Output the [x, y] coordinate of the center of the cell containing the given text.  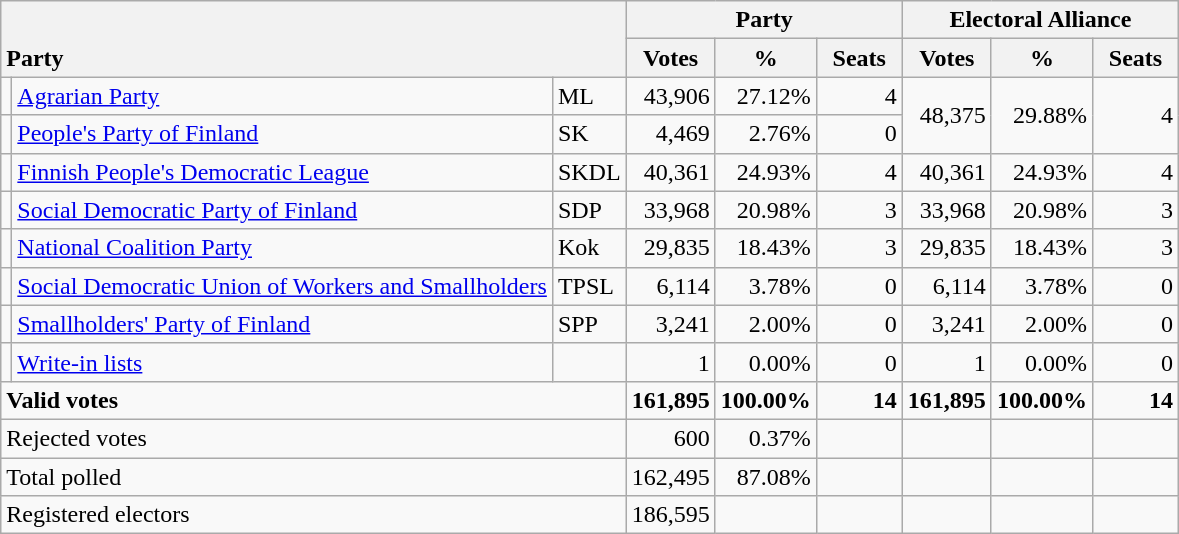
Electoral Alliance [1040, 20]
People's Party of Finland [282, 134]
0.37% [766, 438]
TPSL [589, 286]
Social Democratic Party of Finland [282, 210]
27.12% [766, 96]
162,495 [670, 477]
SKDL [589, 172]
186,595 [670, 515]
29.88% [1042, 115]
National Coalition Party [282, 248]
Registered electors [314, 515]
SK [589, 134]
43,906 [670, 96]
SDP [589, 210]
Rejected votes [314, 438]
Finnish People's Democratic League [282, 172]
48,375 [946, 115]
Total polled [314, 477]
Agrarian Party [282, 96]
Kok [589, 248]
2.76% [766, 134]
Valid votes [314, 400]
ML [589, 96]
Social Democratic Union of Workers and Smallholders [282, 286]
Write-in lists [282, 362]
4,469 [670, 134]
87.08% [766, 477]
Smallholders' Party of Finland [282, 324]
SPP [589, 324]
600 [670, 438]
